Provide the [x, y] coordinate of the cell's center where the given text is located.  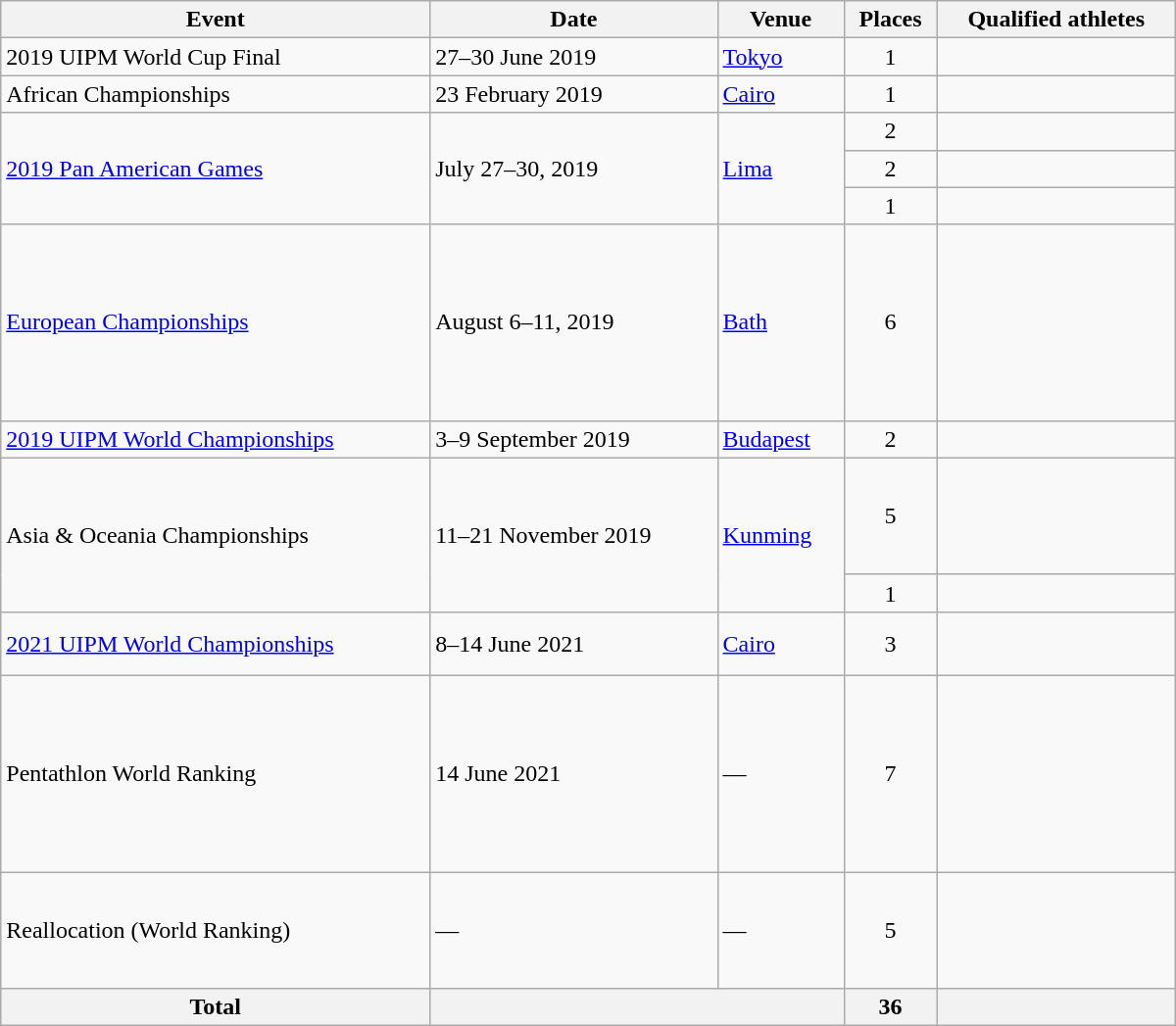
Pentathlon World Ranking [216, 773]
African Championships [216, 94]
2019 UIPM World Championships [216, 439]
Event [216, 20]
11–21 November 2019 [574, 535]
3 [890, 643]
3–9 September 2019 [574, 439]
7 [890, 773]
Date [574, 20]
Lima [780, 169]
14 June 2021 [574, 773]
July 27–30, 2019 [574, 169]
August 6–11, 2019 [574, 322]
Tokyo [780, 57]
2019 UIPM World Cup Final [216, 57]
Reallocation (World Ranking) [216, 931]
Qualified athletes [1056, 20]
2021 UIPM World Championships [216, 643]
27–30 June 2019 [574, 57]
6 [890, 322]
European Championships [216, 322]
Asia & Oceania Championships [216, 535]
Bath [780, 322]
Venue [780, 20]
Places [890, 20]
Total [216, 1007]
Budapest [780, 439]
23 February 2019 [574, 94]
36 [890, 1007]
8–14 June 2021 [574, 643]
2019 Pan American Games [216, 169]
Kunming [780, 535]
